Determine the [x, y] coordinate at the center of the cell enclosing the given text.  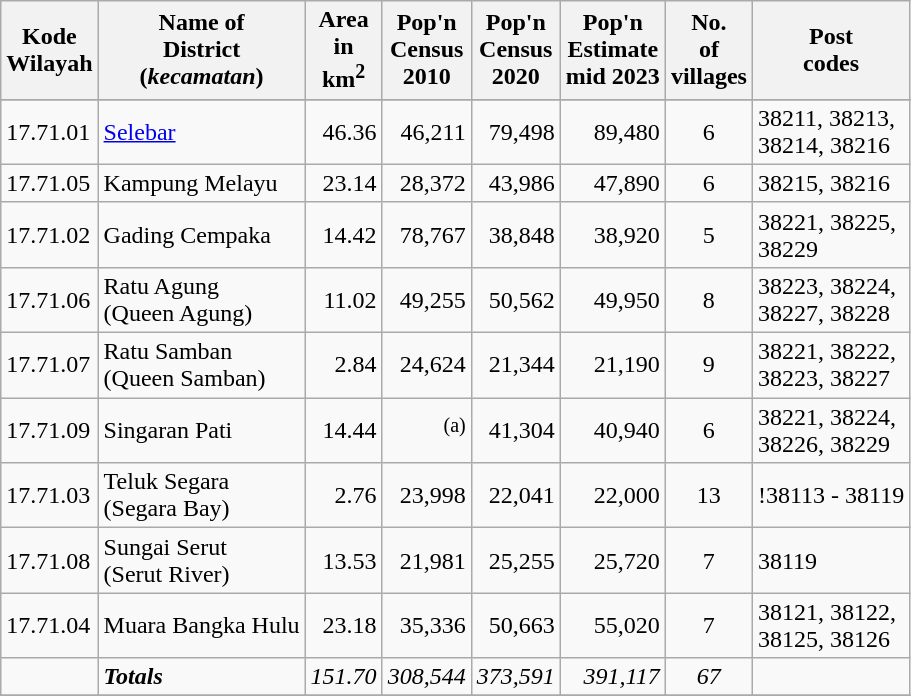
38223, 38224,38227, 38228 [830, 300]
Areainkm2 [344, 50]
38,920 [612, 234]
38221, 38222,38223, 38227 [830, 366]
17.71.08 [50, 560]
Name ofDistrict(kecamatan) [202, 50]
50,663 [516, 626]
78,767 [426, 234]
23.18 [344, 626]
47,890 [612, 183]
Selebar [202, 132]
17.71.05 [50, 183]
28,372 [426, 183]
17.71.09 [50, 430]
50,562 [516, 300]
151.70 [344, 677]
22,041 [516, 496]
23.14 [344, 183]
Totals [202, 677]
55,020 [612, 626]
40,940 [612, 430]
Pop'nCensus2020 [516, 50]
22,000 [612, 496]
21,344 [516, 366]
8 [708, 300]
308,544 [426, 677]
2.76 [344, 496]
11.02 [344, 300]
25,720 [612, 560]
Singaran Pati [202, 430]
38121, 38122,38125, 38126 [830, 626]
89,480 [612, 132]
38211, 38213,38214, 38216 [830, 132]
17.71.01 [50, 132]
38119 [830, 560]
Muara Bangka Hulu [202, 626]
25,255 [516, 560]
46.36 [344, 132]
Pop'nEstimatemid 2023 [612, 50]
17.71.04 [50, 626]
5 [708, 234]
Sungai Serut (Serut River) [202, 560]
391,117 [612, 677]
38221, 38225,38229 [830, 234]
!38113 - 38119 [830, 496]
41,304 [516, 430]
Gading Cempaka [202, 234]
No.ofvillages [708, 50]
Ratu Agung (Queen Agung) [202, 300]
46,211 [426, 132]
Postcodes [830, 50]
14.44 [344, 430]
23,998 [426, 496]
21,981 [426, 560]
Pop'nCensus2010 [426, 50]
2.84 [344, 366]
14.42 [344, 234]
17.71.02 [50, 234]
13 [708, 496]
Kampung Melayu [202, 183]
49,255 [426, 300]
Ratu Samban (Queen Samban) [202, 366]
38215, 38216 [830, 183]
13.53 [344, 560]
Teluk Segara (Segara Bay) [202, 496]
17.71.06 [50, 300]
49,950 [612, 300]
17.71.03 [50, 496]
373,591 [516, 677]
79,498 [516, 132]
38,848 [516, 234]
9 [708, 366]
35,336 [426, 626]
21,190 [612, 366]
(a) [426, 430]
43,986 [516, 183]
Kode Wilayah [50, 50]
67 [708, 677]
17.71.07 [50, 366]
38221, 38224,38226, 38229 [830, 430]
24,624 [426, 366]
